From the cell containing the given text, extract its center point as (x, y) coordinate. 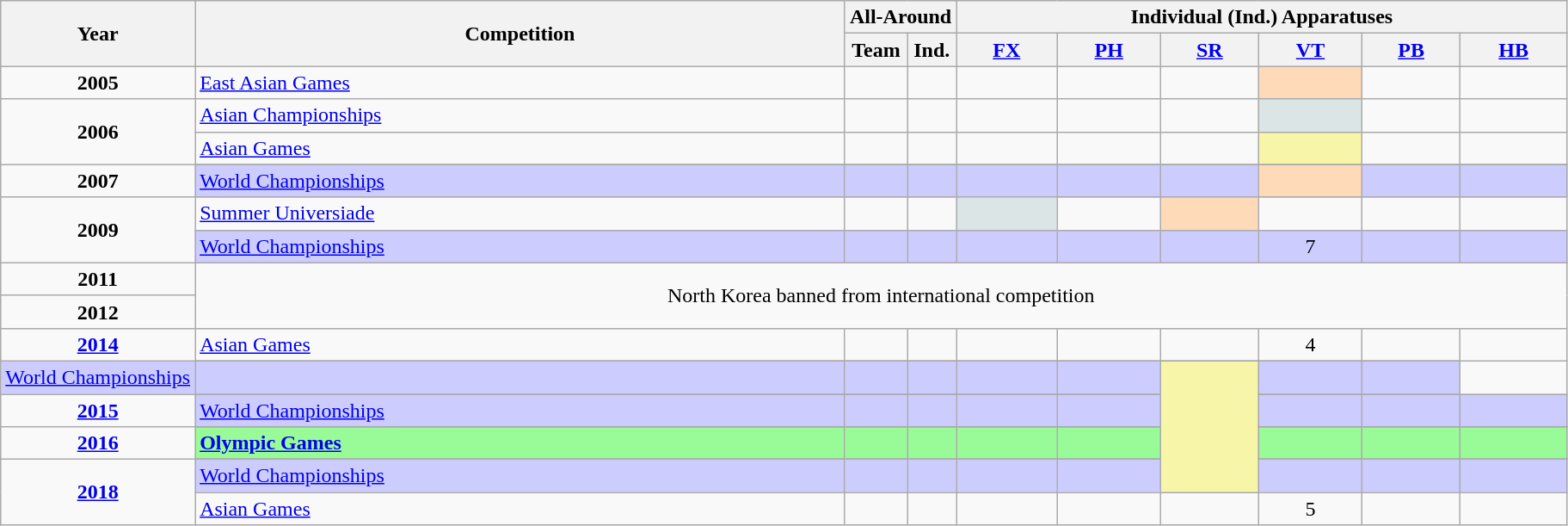
5 (1311, 509)
2018 (98, 492)
4 (1311, 344)
7 (1311, 246)
Team (876, 50)
PH (1110, 50)
Year (98, 34)
North Korea banned from international competition (881, 295)
2014 (98, 344)
2012 (98, 312)
All-Around (900, 17)
Individual (Ind.) Apparatuses (1262, 17)
2011 (98, 279)
2009 (98, 230)
2007 (98, 181)
East Asian Games (520, 83)
FX (1006, 50)
Olympic Games (520, 443)
2006 (98, 132)
Asian Championships (520, 115)
2016 (98, 443)
SR (1210, 50)
Competition (520, 34)
VT (1311, 50)
Summer Universiade (520, 213)
PB (1411, 50)
2005 (98, 83)
HB (1513, 50)
2015 (98, 411)
Ind. (932, 50)
